Identify which cell holds the provided text, then report its (x, y) central coordinate. 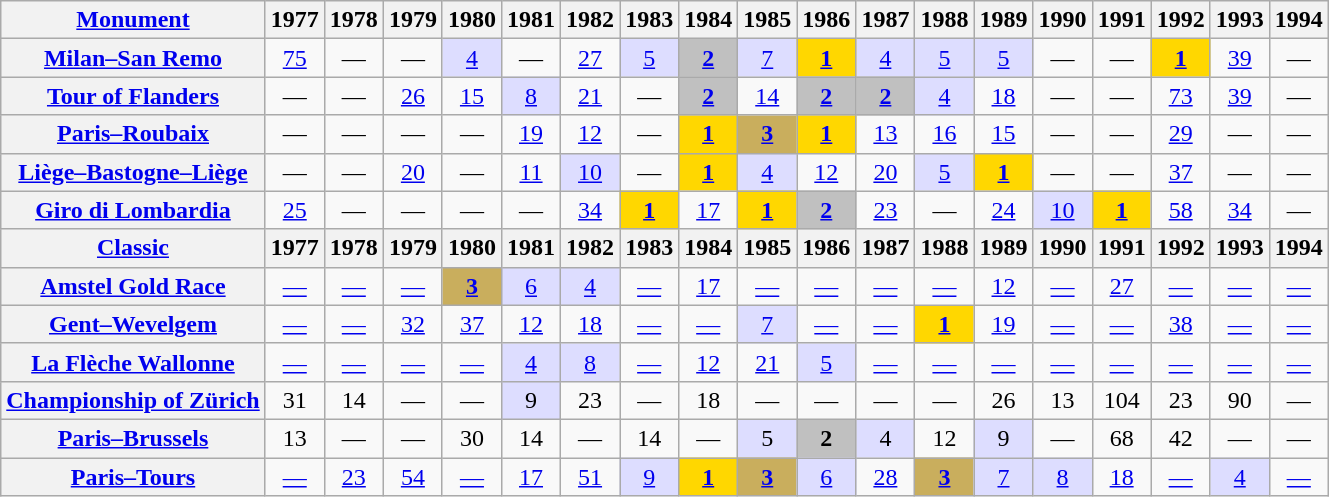
Tour of Flanders (133, 96)
58 (1180, 210)
75 (294, 58)
28 (886, 477)
Liège–Bastogne–Liège (133, 172)
32 (412, 324)
68 (1122, 438)
Milan–San Remo (133, 58)
Classic (133, 248)
Championship of Zürich (133, 400)
54 (412, 477)
Monument (133, 20)
11 (530, 172)
Paris–Brussels (133, 438)
29 (1180, 134)
Paris–Roubaix (133, 134)
Gent–Wevelgem (133, 324)
104 (1122, 400)
42 (1180, 438)
La Flèche Wallonne (133, 362)
31 (294, 400)
16 (944, 134)
38 (1180, 324)
25 (294, 210)
51 (590, 477)
73 (1180, 96)
30 (472, 438)
Amstel Gold Race (133, 286)
Giro di Lombardia (133, 210)
Paris–Tours (133, 477)
24 (1004, 210)
90 (1240, 400)
